For the text-containing cell, return its midpoint in [X, Y] coordinate format. 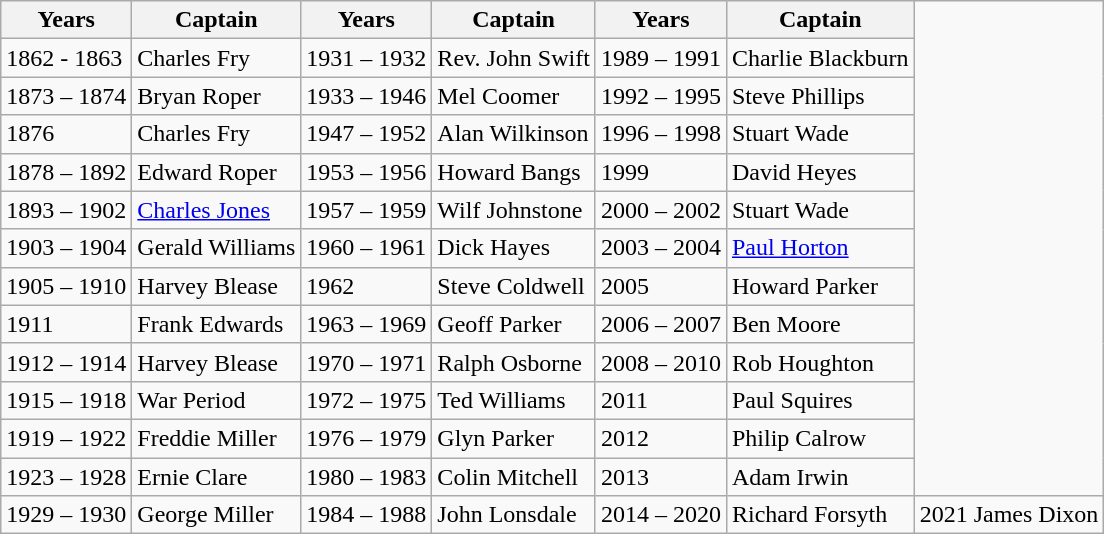
1923 – 1928 [66, 477]
2011 [660, 400]
Howard Bangs [514, 172]
Bryan Roper [216, 96]
1911 [66, 324]
1962 [366, 286]
1976 – 1979 [366, 438]
1992 – 1995 [660, 96]
Charles Jones [216, 210]
1960 – 1961 [366, 248]
1947 – 1952 [366, 134]
2000 – 2002 [660, 210]
Wilf Johnstone [514, 210]
1996 – 1998 [660, 134]
1893 – 1902 [66, 210]
1912 – 1914 [66, 362]
Mel Coomer [514, 96]
John Lonsdale [514, 515]
1957 – 1959 [366, 210]
Ben Moore [820, 324]
Paul Squires [820, 400]
1972 – 1975 [366, 400]
1980 – 1983 [366, 477]
Colin Mitchell [514, 477]
Ralph Osborne [514, 362]
Paul Horton [820, 248]
Frank Edwards [216, 324]
1903 – 1904 [66, 248]
1963 – 1969 [366, 324]
Ted Williams [514, 400]
2012 [660, 438]
1999 [660, 172]
2021 James Dixon [1009, 515]
Gerald Williams [216, 248]
1919 – 1922 [66, 438]
Richard Forsyth [820, 515]
2013 [660, 477]
1931 – 1932 [366, 58]
1929 – 1930 [66, 515]
Steve Phillips [820, 96]
1933 – 1946 [366, 96]
1905 – 1910 [66, 286]
Steve Coldwell [514, 286]
Charlie Blackburn [820, 58]
Glyn Parker [514, 438]
1876 [66, 134]
1862 - 1863 [66, 58]
1873 – 1874 [66, 96]
1970 – 1971 [366, 362]
Rev. John Swift [514, 58]
David Heyes [820, 172]
1878 – 1892 [66, 172]
Edward Roper [216, 172]
War Period [216, 400]
1953 – 1956 [366, 172]
2003 – 2004 [660, 248]
Dick Hayes [514, 248]
Geoff Parker [514, 324]
2005 [660, 286]
1984 – 1988 [366, 515]
Rob Houghton [820, 362]
Philip Calrow [820, 438]
Howard Parker [820, 286]
2006 – 2007 [660, 324]
George Miller [216, 515]
Freddie Miller [216, 438]
1915 – 1918 [66, 400]
2008 – 2010 [660, 362]
2014 – 2020 [660, 515]
Ernie Clare [216, 477]
Alan Wilkinson [514, 134]
1989 – 1991 [660, 58]
Adam Irwin [820, 477]
